Identify which cell holds the provided text, then report its (x, y) central coordinate. 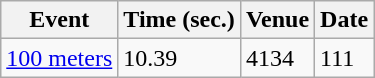
4134 (277, 58)
100 meters (60, 58)
10.39 (180, 58)
Time (sec.) (180, 20)
Venue (277, 20)
Event (60, 20)
111 (344, 58)
Date (344, 20)
